Provide the (x, y) coordinate of the cell's center where the given text is located.  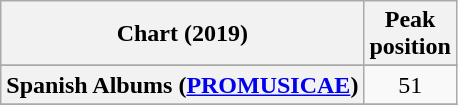
51 (410, 85)
Chart (2019) (182, 34)
Spanish Albums (PROMUSICAE) (182, 85)
Peakposition (410, 34)
